Detect which cell encompasses the target text, then output its [x, y] center coordinate. 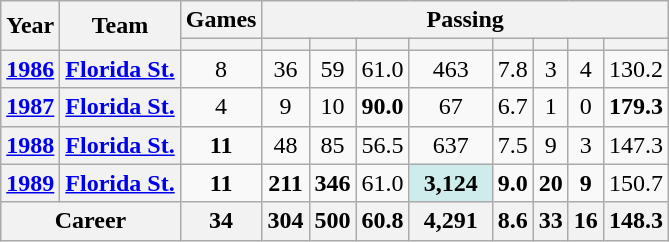
56.5 [382, 145]
90.0 [382, 107]
211 [286, 183]
59 [332, 69]
147.3 [636, 145]
33 [550, 221]
637 [450, 145]
9.0 [512, 183]
500 [332, 221]
346 [332, 183]
1 [550, 107]
179.3 [636, 107]
Team [120, 26]
Career [90, 221]
10 [332, 107]
Passing [465, 20]
304 [286, 221]
48 [286, 145]
3,124 [450, 183]
4,291 [450, 221]
60.8 [382, 221]
1989 [30, 183]
36 [286, 69]
20 [550, 183]
0 [586, 107]
34 [221, 221]
8.6 [512, 221]
1988 [30, 145]
8 [221, 69]
Year [30, 26]
150.7 [636, 183]
67 [450, 107]
7.8 [512, 69]
6.7 [512, 107]
Games [221, 20]
130.2 [636, 69]
16 [586, 221]
85 [332, 145]
148.3 [636, 221]
7.5 [512, 145]
463 [450, 69]
1986 [30, 69]
1987 [30, 107]
